Return [X, Y] of the center of cell containing provided text 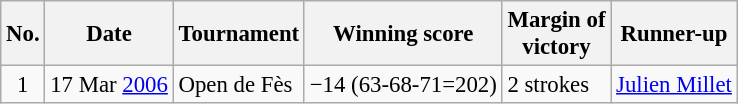
Julien Millet [674, 85]
Open de Fès [238, 85]
Tournament [238, 34]
Date [109, 34]
No. [23, 34]
−14 (63-68-71=202) [403, 85]
1 [23, 85]
2 strokes [556, 85]
Margin ofvictory [556, 34]
Winning score [403, 34]
17 Mar 2006 [109, 85]
Runner-up [674, 34]
